Provide the (x, y) coordinate of the cell's center where the given text is located.  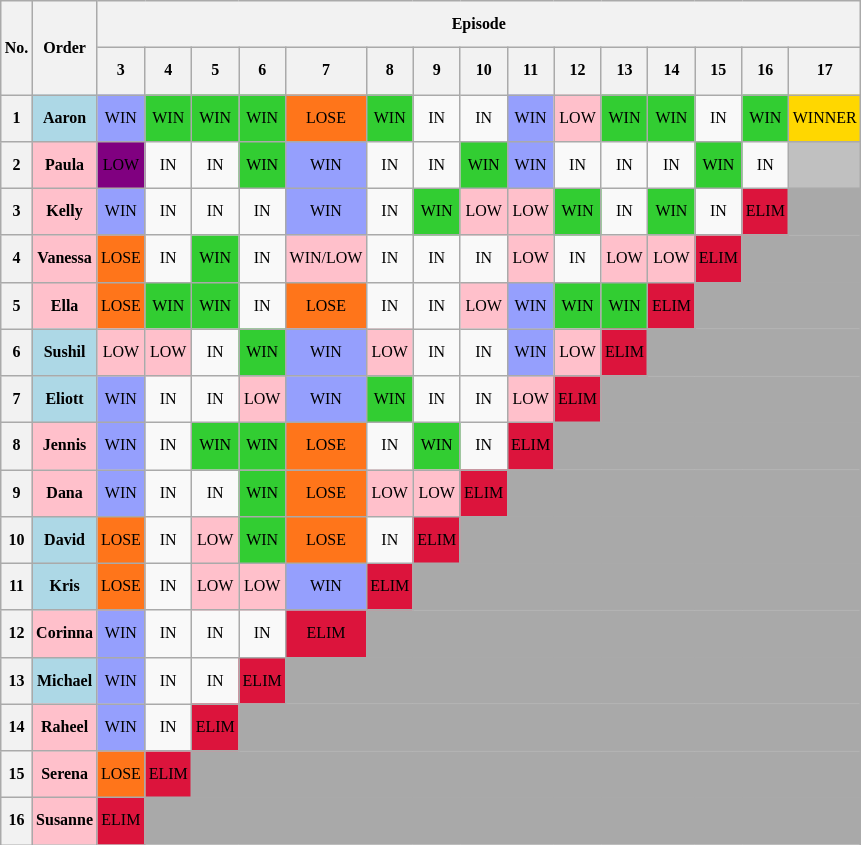
1 (16, 118)
Dana (64, 492)
David (64, 540)
No. (16, 47)
Ella (64, 306)
Michael (64, 680)
WIN/LOW (326, 258)
2 (16, 164)
Sushil (64, 352)
Corinna (64, 634)
Kris (64, 586)
Susanne (64, 820)
Raheel (64, 728)
Order (64, 47)
Eliott (64, 398)
17 (825, 70)
Vanessa (64, 258)
Episode (479, 24)
WINNER (825, 118)
Kelly (64, 212)
Serena (64, 774)
Aaron (64, 118)
Paula (64, 164)
Jennis (64, 446)
